Find where the given text appears and provide that cell's center as [x, y] coordinate. 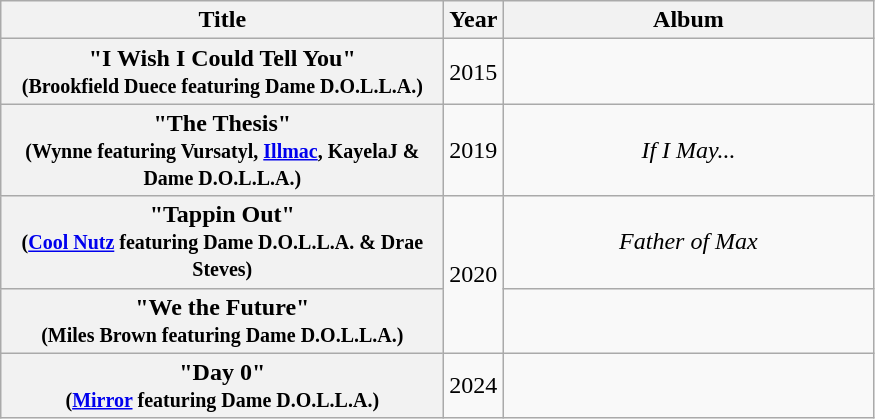
2019 [474, 150]
If I May... [688, 150]
Year [474, 20]
2015 [474, 72]
"Day 0"(Mirror featuring Dame D.O.L.L.A.) [222, 386]
"The Thesis"(Wynne featuring Vursatyl, Illmac, KayelaJ & Dame D.O.L.L.A.) [222, 150]
Album [688, 20]
2020 [474, 274]
"We the Future"(Miles Brown featuring Dame D.O.L.L.A.) [222, 320]
"Tappin Out"(Cool Nutz featuring Dame D.O.L.L.A. & Drae Steves) [222, 242]
"I Wish I Could Tell You"(Brookfield Duece featuring Dame D.O.L.L.A.) [222, 72]
2024 [474, 386]
Father of Max [688, 242]
Title [222, 20]
